Determine the (X, Y) coordinate at the center of the cell enclosing the given text.  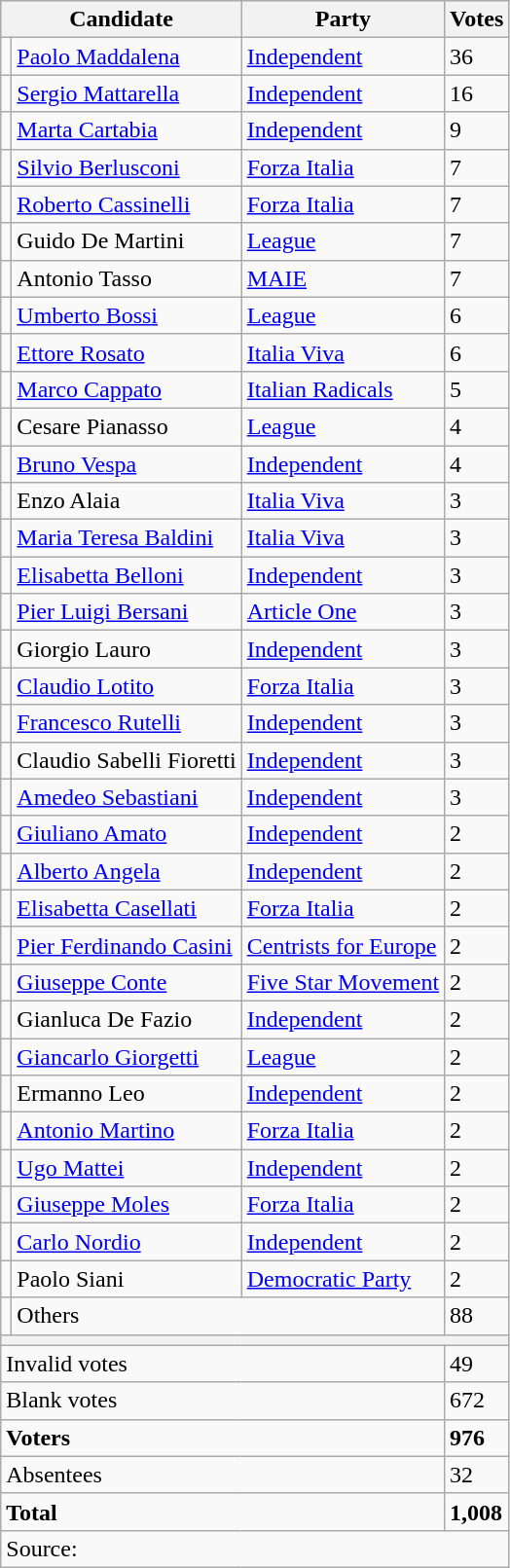
Ettore Rosato (127, 352)
Bruno Vespa (127, 464)
Umberto Bossi (127, 315)
Paolo Siani (127, 1279)
Roberto Cassinelli (127, 204)
Claudio Lotito (127, 686)
Maria Teresa Baldini (127, 538)
Giuliano Amato (127, 834)
Giancarlo Giorgetti (127, 1056)
Votes (477, 19)
Pier Luigi Bersani (127, 612)
Centrists for Europe (343, 945)
16 (477, 93)
Giorgio Lauro (127, 649)
Democratic Party (343, 1279)
Candidate (121, 19)
Marco Cappato (127, 389)
36 (477, 56)
5 (477, 389)
Voters (223, 1438)
Antonio Martino (127, 1131)
Silvio Berlusconi (127, 167)
Elisabetta Casellati (127, 908)
Total (223, 1512)
Enzo Alaia (127, 501)
Invalid votes (223, 1364)
Cesare Pianasso (127, 426)
Others (228, 1316)
49 (477, 1364)
976 (477, 1438)
88 (477, 1316)
Sergio Mattarella (127, 93)
Pier Ferdinando Casini (127, 945)
Gianluca De Fazio (127, 1019)
Marta Cartabia (127, 130)
Absentees (223, 1475)
MAIE (343, 278)
Article One (343, 612)
Guido De Martini (127, 241)
Blank votes (223, 1401)
Paolo Maddalena (127, 56)
32 (477, 1475)
672 (477, 1401)
Ermanno Leo (127, 1094)
Giuseppe Moles (127, 1205)
Source: (255, 1549)
Elisabetta Belloni (127, 575)
9 (477, 130)
Ugo Mattei (127, 1168)
Party (343, 19)
Antonio Tasso (127, 278)
Giuseppe Conte (127, 982)
Amedeo Sebastiani (127, 797)
1,008 (477, 1512)
Francesco Rutelli (127, 723)
Five Star Movement (343, 982)
Italian Radicals (343, 389)
Carlo Nordio (127, 1242)
Claudio Sabelli Fioretti (127, 760)
Alberto Angela (127, 871)
